Identify which cell holds the provided text, then report its [x, y] central coordinate. 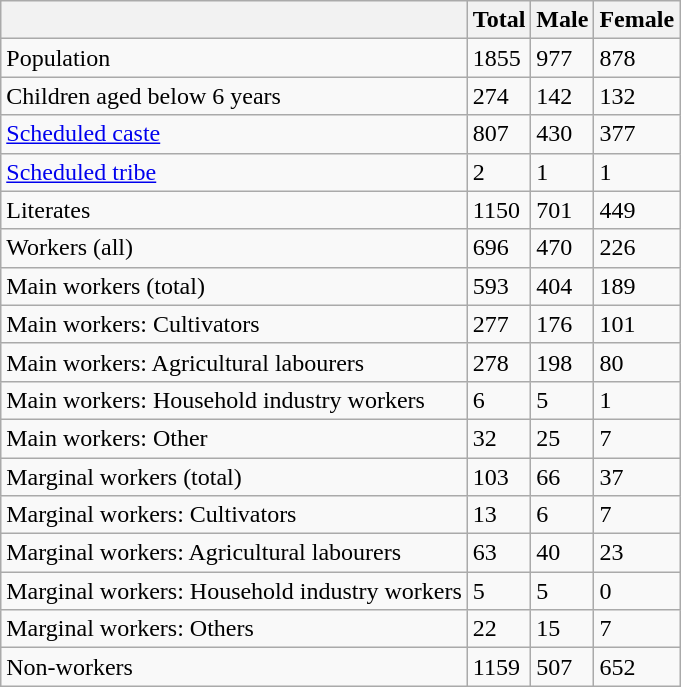
Marginal workers: Household industry workers [234, 591]
Female [637, 20]
Marginal workers: Cultivators [234, 515]
404 [562, 286]
377 [637, 134]
25 [562, 438]
593 [499, 286]
430 [562, 134]
977 [562, 58]
Main workers (total) [234, 286]
Workers (all) [234, 248]
132 [637, 96]
696 [499, 248]
Non-workers [234, 667]
1159 [499, 667]
103 [499, 477]
63 [499, 553]
226 [637, 248]
176 [562, 324]
449 [637, 210]
1855 [499, 58]
278 [499, 362]
701 [562, 210]
652 [637, 667]
Total [499, 20]
Children aged below 6 years [234, 96]
13 [499, 515]
101 [637, 324]
37 [637, 477]
189 [637, 286]
23 [637, 553]
15 [562, 629]
Literates [234, 210]
Marginal workers (total) [234, 477]
807 [499, 134]
Scheduled tribe [234, 172]
142 [562, 96]
Main workers: Household industry workers [234, 400]
Marginal workers: Others [234, 629]
Main workers: Other [234, 438]
470 [562, 248]
274 [499, 96]
32 [499, 438]
0 [637, 591]
198 [562, 362]
Male [562, 20]
1150 [499, 210]
22 [499, 629]
Scheduled caste [234, 134]
Marginal workers: Agricultural labourers [234, 553]
878 [637, 58]
277 [499, 324]
Main workers: Agricultural labourers [234, 362]
40 [562, 553]
2 [499, 172]
80 [637, 362]
Main workers: Cultivators [234, 324]
Population [234, 58]
507 [562, 667]
66 [562, 477]
